Identify which cell holds the provided text, then report its [X, Y] central coordinate. 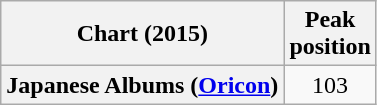
Chart (2015) [142, 34]
Peak position [330, 34]
Japanese Albums (Oricon) [142, 85]
103 [330, 85]
